Pinpoint the cell where the given text exists, returning its [x, y] midpoint coordinate. 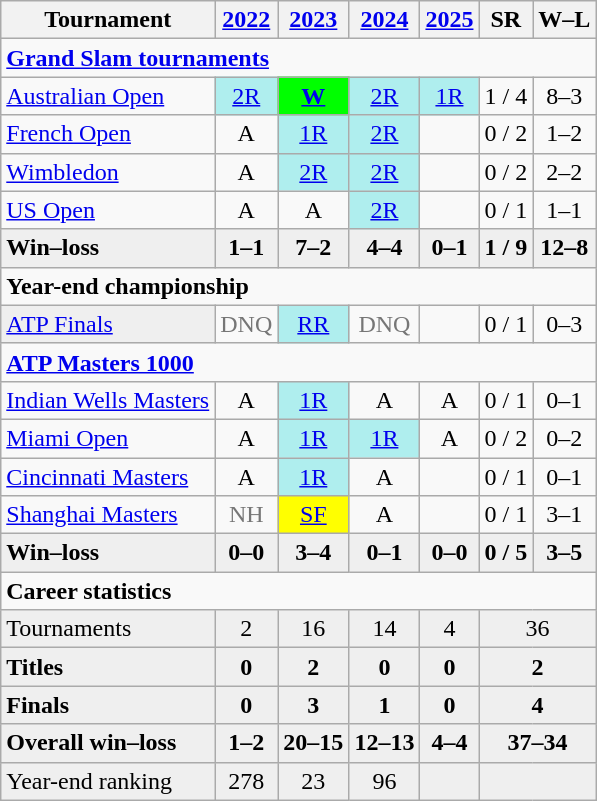
Indian Wells Masters [108, 400]
3 [314, 705]
French Open [108, 134]
W [314, 96]
Finals [108, 705]
3–5 [564, 553]
0 / 5 [506, 553]
Titles [108, 667]
20–15 [314, 743]
SF [314, 515]
Cincinnati Masters [108, 477]
2–2 [564, 172]
7–2 [314, 248]
ATP Finals [108, 324]
Year-end championship [298, 286]
2024 [384, 20]
1 [384, 705]
Grand Slam tournaments [298, 58]
RR [314, 324]
Overall win–loss [108, 743]
96 [384, 781]
Australian Open [108, 96]
NH [246, 515]
Year-end ranking [108, 781]
14 [384, 629]
US Open [108, 210]
3–4 [314, 553]
Miami Open [108, 438]
1 / 9 [506, 248]
Tournament [108, 20]
2023 [314, 20]
2022 [246, 20]
Career statistics [298, 591]
16 [314, 629]
1 / 4 [506, 96]
SR [506, 20]
12–8 [564, 248]
278 [246, 781]
2025 [450, 20]
23 [314, 781]
3–1 [564, 515]
8–3 [564, 96]
37–34 [538, 743]
Wimbledon [108, 172]
Shanghai Masters [108, 515]
ATP Masters 1000 [298, 362]
12–13 [384, 743]
36 [538, 629]
0–3 [564, 324]
W–L [564, 20]
Tournaments [108, 629]
0–2 [564, 438]
